Identify which cell holds the provided text, then report its [x, y] central coordinate. 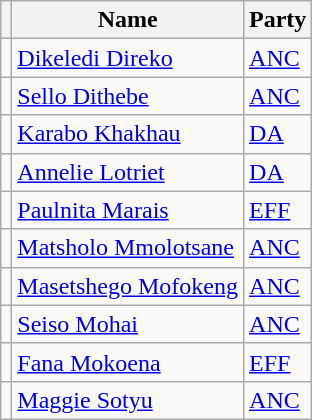
Dikeledi Direko [128, 58]
Matsholo Mmolotsane [128, 248]
Party [278, 20]
Seiso Mohai [128, 324]
Name [128, 20]
Annelie Lotriet [128, 172]
Maggie Sotyu [128, 400]
Karabo Khakhau [128, 134]
Masetshego Mofokeng [128, 286]
Paulnita Marais [128, 210]
Fana Mokoena [128, 362]
Sello Dithebe [128, 96]
